Pinpoint the cell where the given text exists, returning its (X, Y) midpoint coordinate. 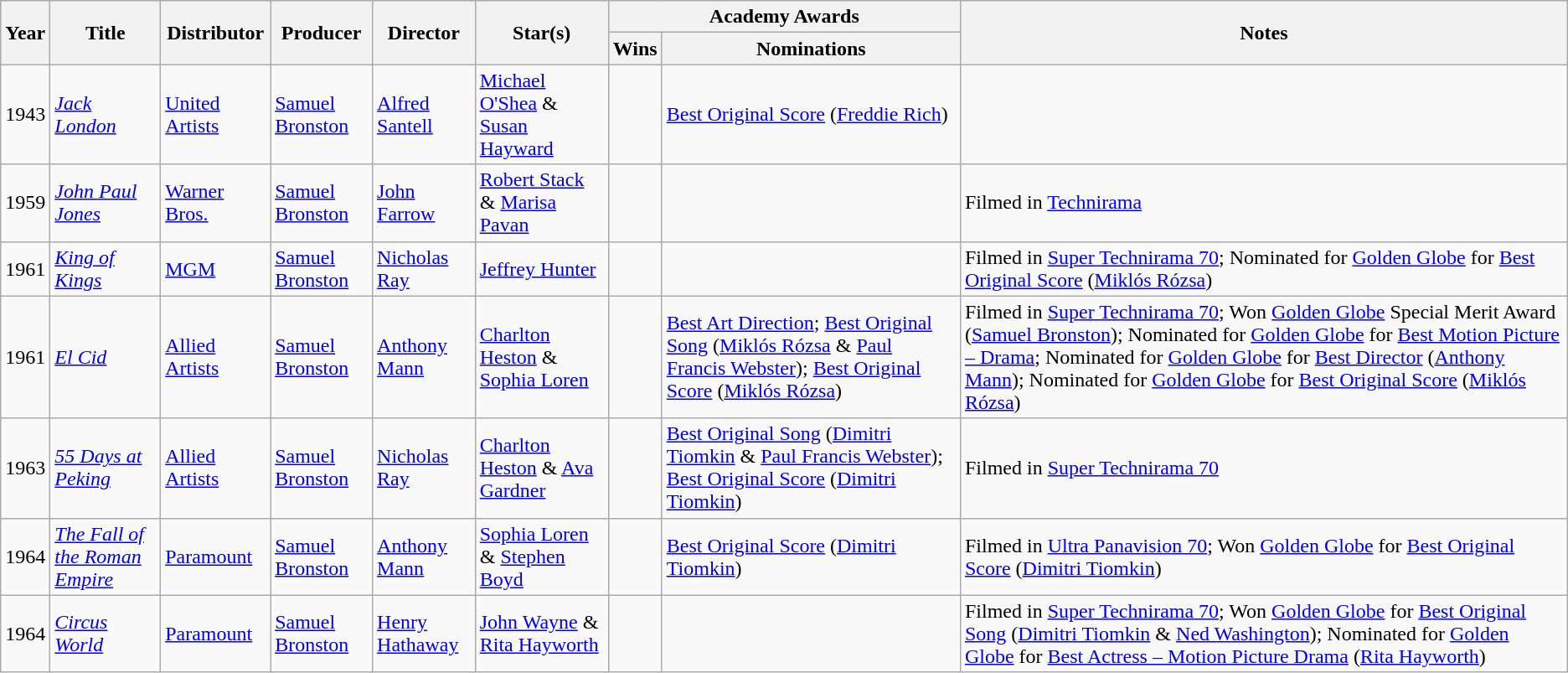
Filmed in Super Technirama 70; Nominated for Golden Globe for Best Original Score (Miklós Rózsa) (1263, 268)
Henry Hathaway (424, 634)
Filmed in Technirama (1263, 203)
Producer (322, 33)
Circus World (106, 634)
United Artists (216, 114)
John Farrow (424, 203)
1963 (25, 468)
King of Kings (106, 268)
Year (25, 33)
Jack London (106, 114)
John Wayne & Rita Hayworth (541, 634)
Director (424, 33)
Best Art Direction; Best Original Song (Miklós Rózsa & Paul Francis Webster); Best Original Score (Miklós Rózsa) (811, 357)
Notes (1263, 33)
Title (106, 33)
Robert Stack & Marisa Pavan (541, 203)
Filmed in Ultra Panavision 70; Won Golden Globe for Best Original Score (Dimitri Tiomkin) (1263, 557)
Jeffrey Hunter (541, 268)
Nominations (811, 49)
Academy Awards (784, 17)
1959 (25, 203)
Charlton Heston & Sophia Loren (541, 357)
MGM (216, 268)
Filmed in Super Technirama 70 (1263, 468)
Warner Bros. (216, 203)
John Paul Jones (106, 203)
Best Original Score (Dimitri Tiomkin) (811, 557)
Michael O'Shea & Susan Hayward (541, 114)
Wins (635, 49)
1943 (25, 114)
55 Days at Peking (106, 468)
Charlton Heston & Ava Gardner (541, 468)
El Cid (106, 357)
Best Original Song (Dimitri Tiomkin & Paul Francis Webster); Best Original Score (Dimitri Tiomkin) (811, 468)
The Fall of the Roman Empire (106, 557)
Star(s) (541, 33)
Best Original Score (Freddie Rich) (811, 114)
Alfred Santell (424, 114)
Sophia Loren & Stephen Boyd (541, 557)
Distributor (216, 33)
